Output the (x, y) coordinate of the center of the cell containing the given text.  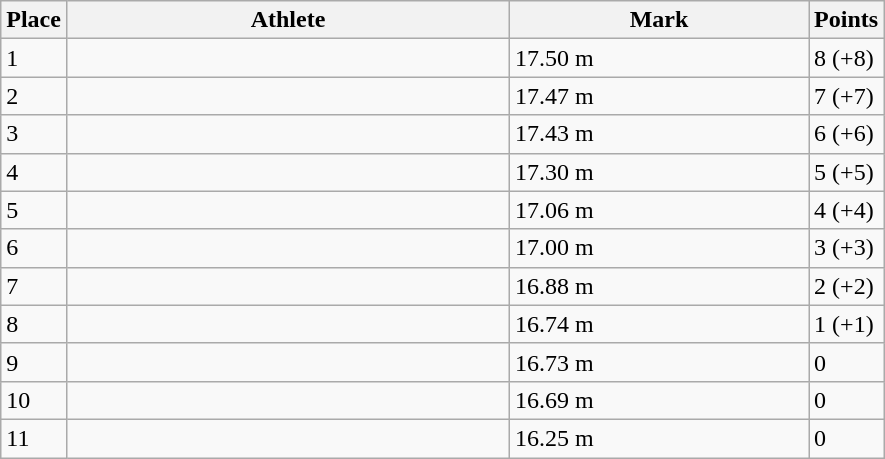
17.30 m (660, 172)
9 (34, 362)
Mark (660, 20)
4 (+4) (846, 210)
2 (+2) (846, 286)
16.74 m (660, 324)
17.47 m (660, 96)
7 (34, 286)
Athlete (288, 20)
3 (+3) (846, 248)
16.69 m (660, 400)
17.06 m (660, 210)
17.50 m (660, 58)
8 (34, 324)
4 (34, 172)
7 (+7) (846, 96)
Points (846, 20)
3 (34, 134)
5 (34, 210)
10 (34, 400)
5 (+5) (846, 172)
1 (34, 58)
8 (+8) (846, 58)
16.73 m (660, 362)
6 (34, 248)
16.25 m (660, 438)
17.43 m (660, 134)
Place (34, 20)
16.88 m (660, 286)
6 (+6) (846, 134)
17.00 m (660, 248)
1 (+1) (846, 324)
2 (34, 96)
11 (34, 438)
